Extract the (x, y) coordinate from the center of the cell holding the provided text.  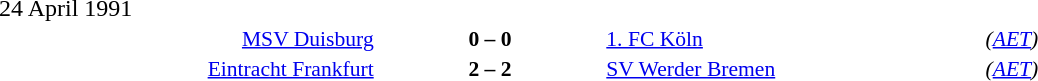
1. FC Köln (794, 38)
0 – 0 (490, 38)
